Find where the given text appears and provide that cell's center as [x, y] coordinate. 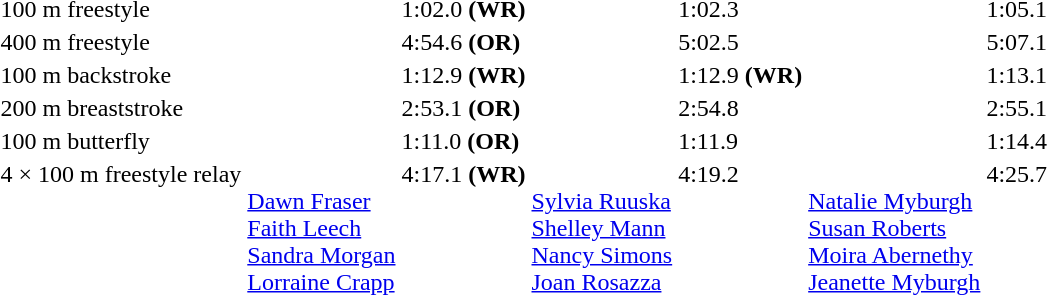
1:11.9 [740, 141]
2:53.1 (OR) [464, 108]
1:11.0 (OR) [464, 141]
5:02.5 [740, 42]
4:54.6 (OR) [464, 42]
2:54.8 [740, 108]
